Output the [X, Y] coordinate of the center of the cell containing the given text.  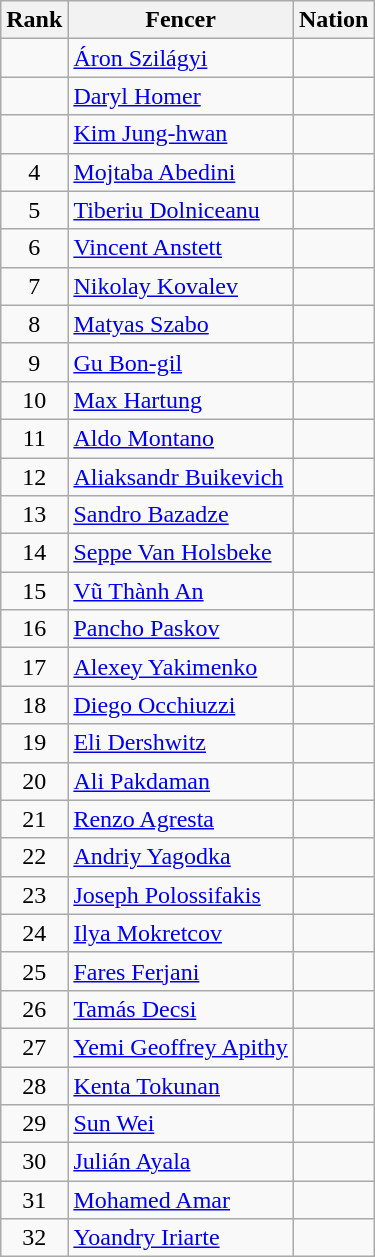
Fencer [181, 20]
Ilya Mokretcov [181, 933]
14 [34, 553]
Áron Szilágyi [181, 58]
Gu Bon-gil [181, 362]
Alexey Yakimenko [181, 667]
Daryl Homer [181, 96]
Yemi Geoffrey Apithy [181, 1047]
9 [34, 362]
Sandro Bazadze [181, 515]
4 [34, 172]
Seppe Van Holsbeke [181, 553]
30 [34, 1162]
11 [34, 438]
16 [34, 629]
5 [34, 210]
Kim Jung-hwan [181, 134]
Matyas Szabo [181, 324]
12 [34, 477]
15 [34, 591]
Joseph Polossifakis [181, 895]
Julián Ayala [181, 1162]
24 [34, 933]
Max Hartung [181, 400]
Ali Pakdaman [181, 781]
Nikolay Kovalev [181, 286]
23 [34, 895]
Fares Ferjani [181, 971]
Mohamed Amar [181, 1200]
26 [34, 1009]
Mojtaba Abedini [181, 172]
Andriy Yagodka [181, 857]
Tamás Decsi [181, 1009]
20 [34, 781]
Sun Wei [181, 1124]
Nation [333, 20]
10 [34, 400]
19 [34, 743]
29 [34, 1124]
25 [34, 971]
Kenta Tokunan [181, 1085]
7 [34, 286]
Renzo Agresta [181, 819]
22 [34, 857]
Eli Dershwitz [181, 743]
Yoandry Iriarte [181, 1238]
21 [34, 819]
6 [34, 248]
27 [34, 1047]
Vũ Thành An [181, 591]
18 [34, 705]
Tiberiu Dolniceanu [181, 210]
31 [34, 1200]
13 [34, 515]
Aldo Montano [181, 438]
Rank [34, 20]
Vincent Anstett [181, 248]
Aliaksandr Buikevich [181, 477]
28 [34, 1085]
Diego Occhiuzzi [181, 705]
8 [34, 324]
32 [34, 1238]
Pancho Paskov [181, 629]
17 [34, 667]
